Capture the cell that displays the provided text and extract its (x, y) central coordinate. 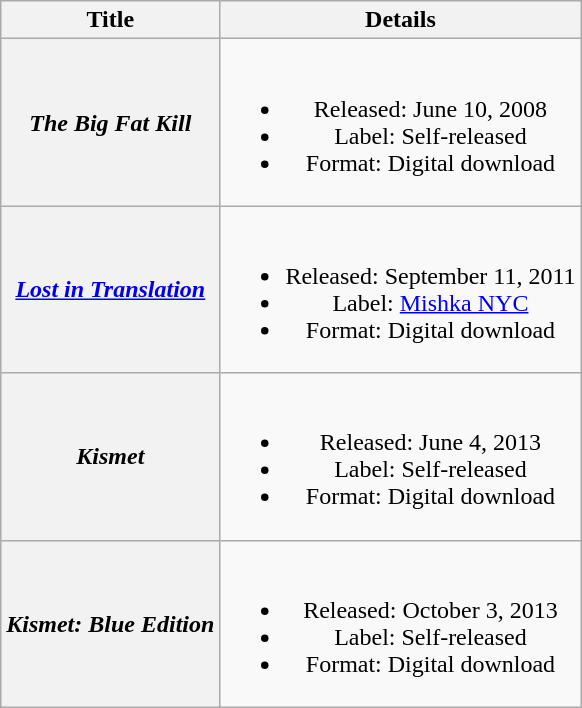
Details (400, 20)
Title (110, 20)
Released: June 4, 2013Label: Self-releasedFormat: Digital download (400, 456)
Released: June 10, 2008Label: Self-releasedFormat: Digital download (400, 122)
Released: September 11, 2011Label: Mishka NYCFormat: Digital download (400, 290)
Kismet (110, 456)
Kismet: Blue Edition (110, 624)
The Big Fat Kill (110, 122)
Lost in Translation (110, 290)
Released: October 3, 2013Label: Self-releasedFormat: Digital download (400, 624)
